Capture the cell that displays the provided text and extract its [x, y] central coordinate. 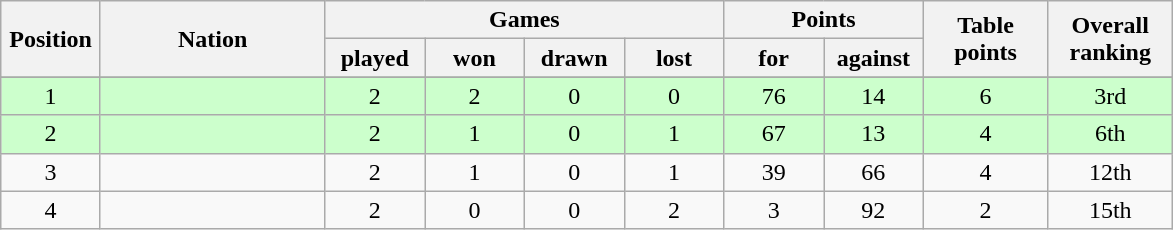
92 [874, 210]
Position [51, 39]
66 [874, 172]
12th [1110, 172]
67 [774, 134]
Tablepoints [986, 39]
3rd [1110, 96]
Overallranking [1110, 39]
6 [986, 96]
for [774, 58]
played [375, 58]
lost [674, 58]
13 [874, 134]
15th [1110, 210]
6th [1110, 134]
won [475, 58]
drawn [574, 58]
against [874, 58]
Games [524, 20]
Points [824, 20]
76 [774, 96]
39 [774, 172]
14 [874, 96]
Nation [212, 39]
